Provide the [x, y] coordinate of the cell's center where the given text is located.  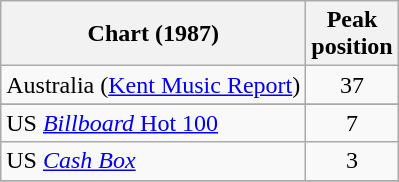
Australia (Kent Music Report) [154, 85]
Chart (1987) [154, 34]
3 [352, 161]
US Cash Box [154, 161]
Peakposition [352, 34]
37 [352, 85]
US Billboard Hot 100 [154, 123]
7 [352, 123]
